Determine the (X, Y) coordinate at the center of the cell enclosing the given text.  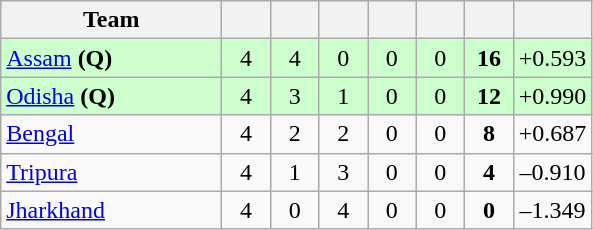
8 (490, 134)
Bengal (112, 134)
Tripura (112, 172)
–1.349 (552, 210)
Assam (Q) (112, 58)
–0.910 (552, 172)
+0.687 (552, 134)
16 (490, 58)
12 (490, 96)
+0.990 (552, 96)
Odisha (Q) (112, 96)
Team (112, 20)
+0.593 (552, 58)
Jharkhand (112, 210)
